Return [x, y] of the center of cell containing provided text 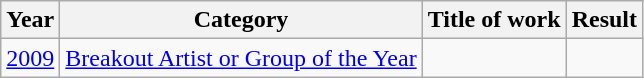
Year [30, 20]
Breakout Artist or Group of the Year [241, 58]
Result [604, 20]
2009 [30, 58]
Title of work [494, 20]
Category [241, 20]
